Search for the cell housing the specified text and yield its (X, Y) center coordinate. 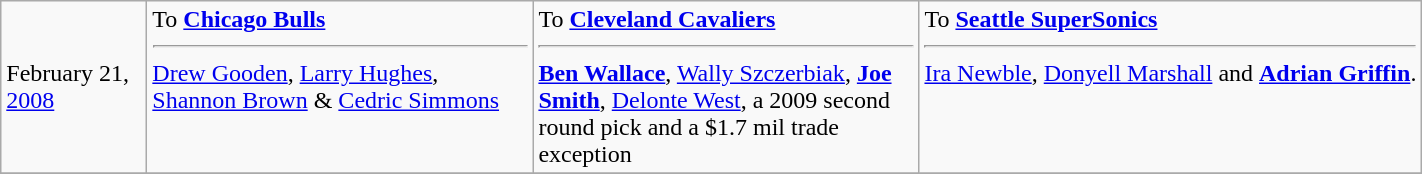
To Seattle SuperSonics Ira Newble, Donyell Marshall and Adrian Griffin. (1170, 88)
February 21, 2008 (74, 88)
To Cleveland Cavaliers Ben Wallace, Wally Szczerbiak, Joe Smith, Delonte West, a 2009 second round pick and a $1.7 mil trade exception (726, 88)
To Chicago Bulls Drew Gooden, Larry Hughes, Shannon Brown & Cedric Simmons (340, 88)
